Scan for the cell matching the given text and deliver its [x, y] coordinate at center. 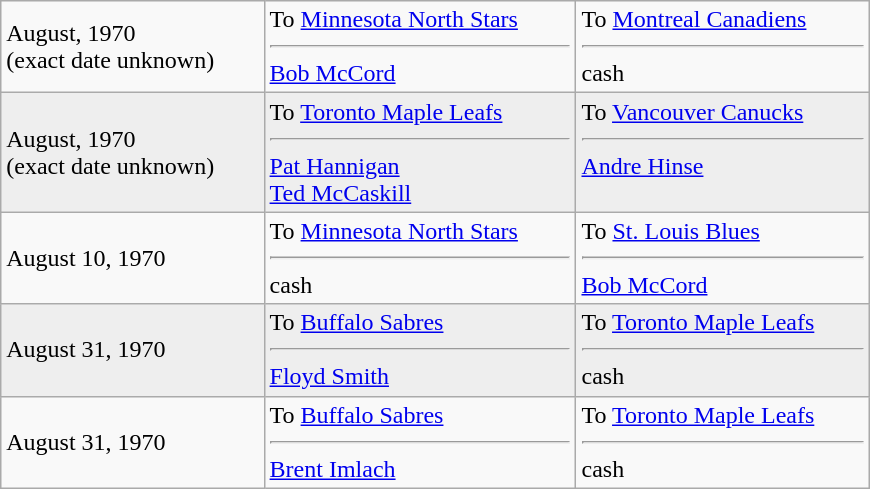
To Montreal Canadienscash [722, 47]
To St. Louis BluesBob McCord [722, 258]
To Vancouver CanucksAndre Hinse [722, 152]
To Buffalo SabresBrent Imlach [420, 442]
August 10, 1970 [132, 258]
To Toronto Maple LeafsPat HanniganTed McCaskill [420, 152]
To Minnesota North Starscash [420, 258]
To Buffalo SabresFloyd Smith [420, 350]
To Minnesota North StarsBob McCord [420, 47]
